Return (x, y) of the center of cell containing provided text 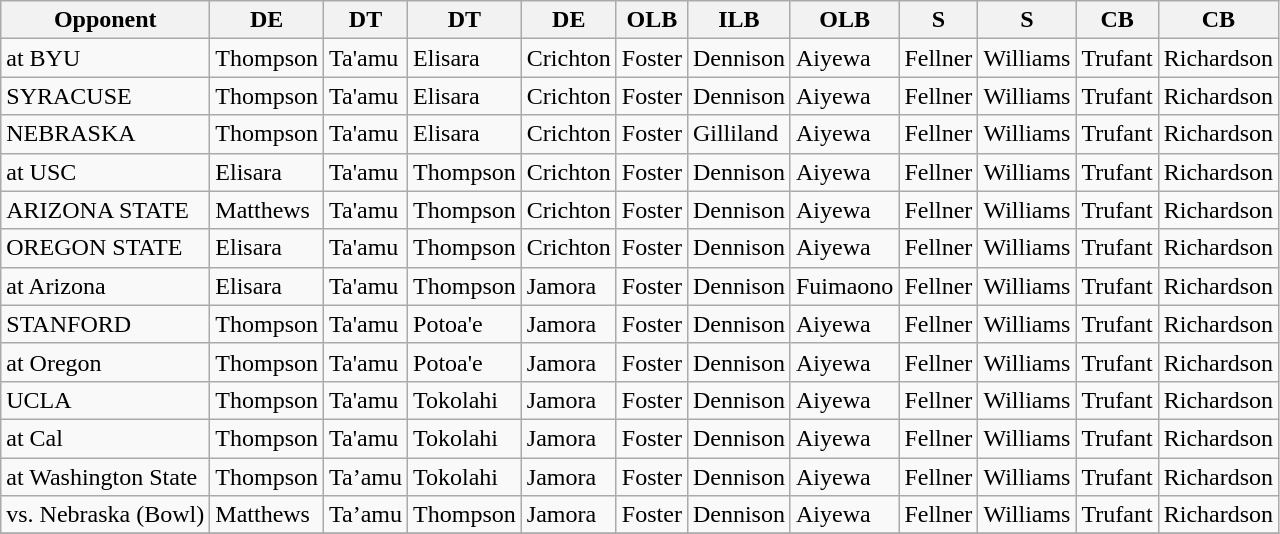
UCLA (106, 400)
at Washington State (106, 477)
OREGON STATE (106, 248)
at USC (106, 172)
Opponent (106, 20)
at Arizona (106, 286)
at Oregon (106, 362)
ARIZONA STATE (106, 210)
Fuimaono (844, 286)
STANFORD (106, 324)
NEBRASKA (106, 134)
SYRACUSE (106, 96)
Gilliland (738, 134)
ILB (738, 20)
at Cal (106, 438)
at BYU (106, 58)
vs. Nebraska (Bowl) (106, 515)
